Return the (x, y) coordinate for the center point of the cell that contains the specified text.  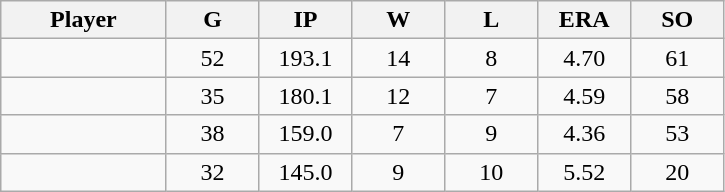
193.1 (306, 58)
32 (212, 172)
L (492, 20)
4.70 (584, 58)
35 (212, 96)
4.36 (584, 134)
4.59 (584, 96)
38 (212, 134)
58 (678, 96)
10 (492, 172)
SO (678, 20)
61 (678, 58)
ERA (584, 20)
12 (398, 96)
53 (678, 134)
145.0 (306, 172)
W (398, 20)
180.1 (306, 96)
20 (678, 172)
IP (306, 20)
5.52 (584, 172)
159.0 (306, 134)
G (212, 20)
52 (212, 58)
14 (398, 58)
8 (492, 58)
Player (84, 20)
